Pinpoint the cell where the given text exists, returning its (X, Y) midpoint coordinate. 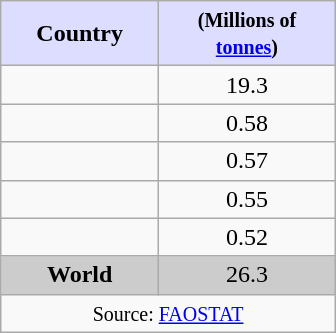
0.57 (248, 161)
World (80, 275)
19.3 (248, 85)
(Millions of tonnes) (248, 34)
0.58 (248, 123)
Country (80, 34)
Source: FAOSTAT (168, 313)
0.52 (248, 237)
0.55 (248, 199)
26.3 (248, 275)
